Search for the cell housing the specified text and yield its [x, y] center coordinate. 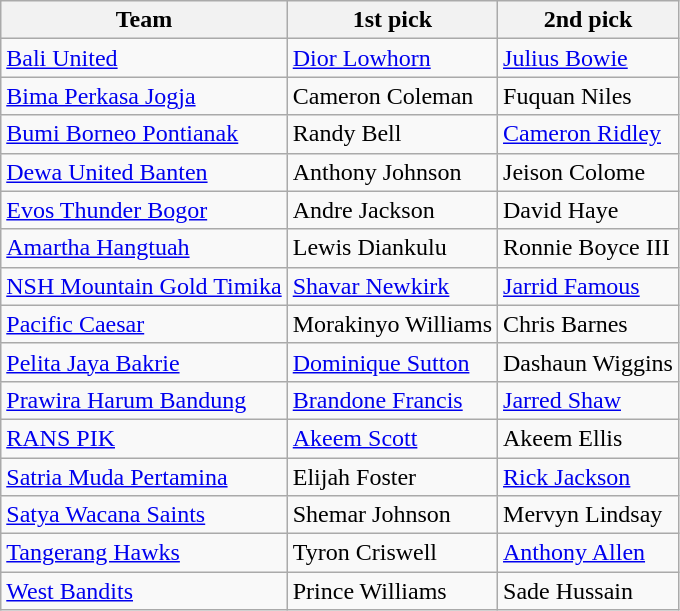
Elijah Foster [392, 477]
Rick Jackson [588, 477]
Prince Williams [392, 591]
Mervyn Lindsay [588, 515]
Morakinyo Williams [392, 324]
Bumi Borneo Pontianak [144, 134]
David Haye [588, 210]
Amartha Hangtuah [144, 248]
Anthony Allen [588, 553]
Anthony Johnson [392, 172]
Akeem Scott [392, 438]
2nd pick [588, 20]
Sade Hussain [588, 591]
Tyron Criswell [392, 553]
Randy Bell [392, 134]
Ronnie Boyce III [588, 248]
Lewis Diankulu [392, 248]
Shavar Newkirk [392, 286]
Dior Lowhorn [392, 58]
Jarrid Famous [588, 286]
RANS PIK [144, 438]
Cameron Coleman [392, 96]
Chris Barnes [588, 324]
Satria Muda Pertamina [144, 477]
Brandone Francis [392, 400]
Pacific Caesar [144, 324]
Bali United [144, 58]
Team [144, 20]
Julius Bowie [588, 58]
Satya Wacana Saints [144, 515]
Andre Jackson [392, 210]
Prawira Harum Bandung [144, 400]
NSH Mountain Gold Timika [144, 286]
Shemar Johnson [392, 515]
Evos Thunder Bogor [144, 210]
Dewa United Banten [144, 172]
Akeem Ellis [588, 438]
Dashaun Wiggins [588, 362]
1st pick [392, 20]
Cameron Ridley [588, 134]
West Bandits [144, 591]
Jeison Colome [588, 172]
Jarred Shaw [588, 400]
Pelita Jaya Bakrie [144, 362]
Bima Perkasa Jogja [144, 96]
Fuquan Niles [588, 96]
Dominique Sutton [392, 362]
Tangerang Hawks [144, 553]
